Return the [x, y] coordinate for the center point of the cell that contains the specified text.  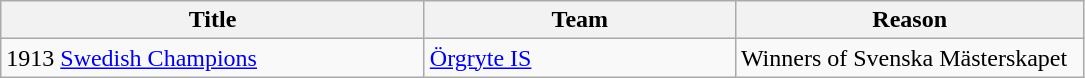
Örgryte IS [580, 58]
Reason [910, 20]
Team [580, 20]
1913 Swedish Champions [213, 58]
Winners of Svenska Mästerskapet [910, 58]
Title [213, 20]
